Output the [x, y] coordinate of the center of the cell containing the given text.  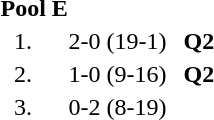
2-0 (19-1) [118, 41]
1-0 (9-16) [118, 74]
